Find where the given text appears and provide that cell's center as (X, Y) coordinate. 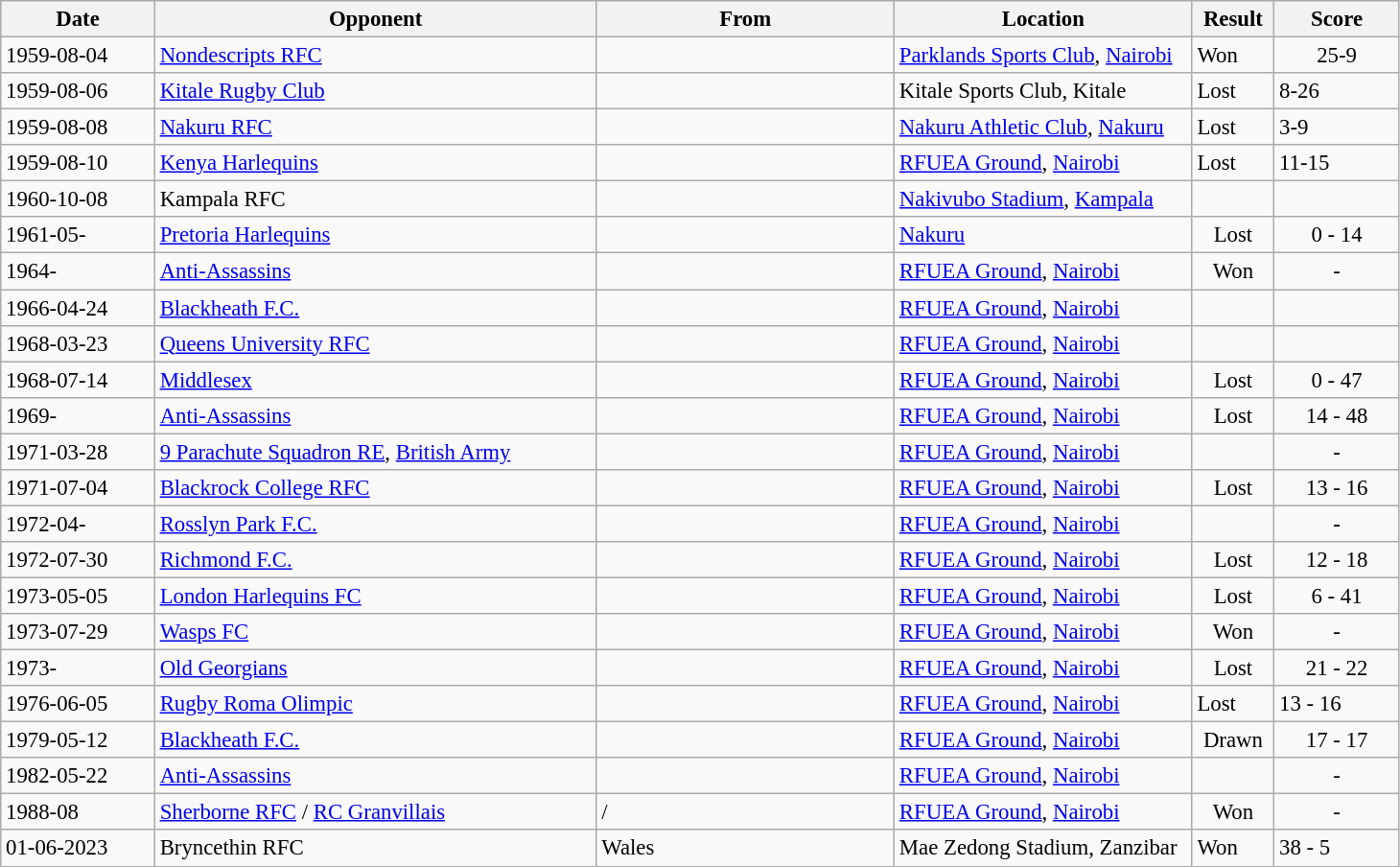
1961-05- (79, 235)
Wasps FC (376, 632)
0 - 47 (1337, 380)
Nakuru RFC (376, 128)
0 - 14 (1337, 235)
1966-04-24 (79, 308)
Queens University RFC (376, 343)
11-15 (1337, 163)
25-9 (1337, 56)
1982-05-22 (79, 776)
Kampala RFC (376, 199)
Location (1043, 19)
London Harlequins FC (376, 596)
3-9 (1337, 128)
Pretoria Harlequins (376, 235)
12 - 18 (1337, 560)
1960-10-08 (79, 199)
Parklands Sports Club, Nairobi (1043, 56)
14 - 48 (1337, 415)
Nakivubo Stadium, Kampala (1043, 199)
Nakuru (1043, 235)
1959-08-06 (79, 91)
Kitale Sports Club, Kitale (1043, 91)
1973- (79, 668)
1988-08 (79, 812)
1968-07-14 (79, 380)
1968-03-23 (79, 343)
Mae Zedong Stadium, Zanzibar (1043, 849)
Result (1233, 19)
21 - 22 (1337, 668)
Bryncethin RFC (376, 849)
1969- (79, 415)
1959-08-10 (79, 163)
6 - 41 (1337, 596)
1964- (79, 271)
1973-07-29 (79, 632)
1971-03-28 (79, 452)
From (746, 19)
Kitale Rugby Club (376, 91)
1972-04- (79, 524)
1971-07-04 (79, 488)
Wales (746, 849)
1976-06-05 (79, 704)
Score (1337, 19)
Nakuru Athletic Club, Nakuru (1043, 128)
Date (79, 19)
Middlesex (376, 380)
Rosslyn Park F.C. (376, 524)
Sherborne RFC / RC Granvillais (376, 812)
17 - 17 (1337, 740)
Opponent (376, 19)
/ (746, 812)
1979-05-12 (79, 740)
01-06-2023 (79, 849)
Drawn (1233, 740)
1959-08-04 (79, 56)
Rugby Roma Olimpic (376, 704)
Richmond F.C. (376, 560)
1959-08-08 (79, 128)
Old Georgians (376, 668)
38 - 5 (1337, 849)
9 Parachute Squadron RE, British Army (376, 452)
1972-07-30 (79, 560)
Nondescripts RFC (376, 56)
Kenya Harlequins (376, 163)
8-26 (1337, 91)
1973-05-05 (79, 596)
Blackrock College RFC (376, 488)
